Capture the cell that displays the provided text and extract its [x, y] central coordinate. 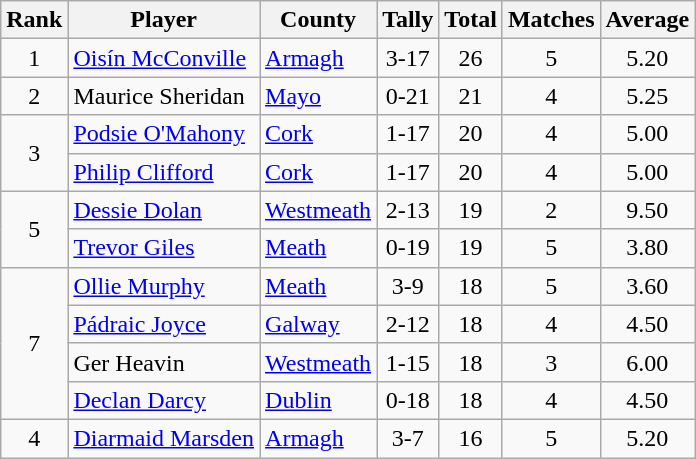
3.60 [648, 286]
3.80 [648, 248]
Podsie O'Mahony [164, 134]
3-17 [408, 58]
Player [164, 20]
6.00 [648, 362]
Trevor Giles [164, 248]
Galway [318, 324]
26 [471, 58]
Pádraic Joyce [164, 324]
Total [471, 20]
Ger Heavin [164, 362]
Matches [551, 20]
Tally [408, 20]
21 [471, 96]
9.50 [648, 210]
Maurice Sheridan [164, 96]
0-21 [408, 96]
3-7 [408, 438]
1 [34, 58]
County [318, 20]
Average [648, 20]
Rank [34, 20]
7 [34, 343]
3-9 [408, 286]
Mayo [318, 96]
0-19 [408, 248]
Declan Darcy [164, 400]
0-18 [408, 400]
Dessie Dolan [164, 210]
2-12 [408, 324]
Oisín McConville [164, 58]
5.25 [648, 96]
1-15 [408, 362]
2-13 [408, 210]
16 [471, 438]
Diarmaid Marsden [164, 438]
Philip Clifford [164, 172]
Dublin [318, 400]
Ollie Murphy [164, 286]
